Provide the [x, y] coordinate of the cell's center where the given text is located.  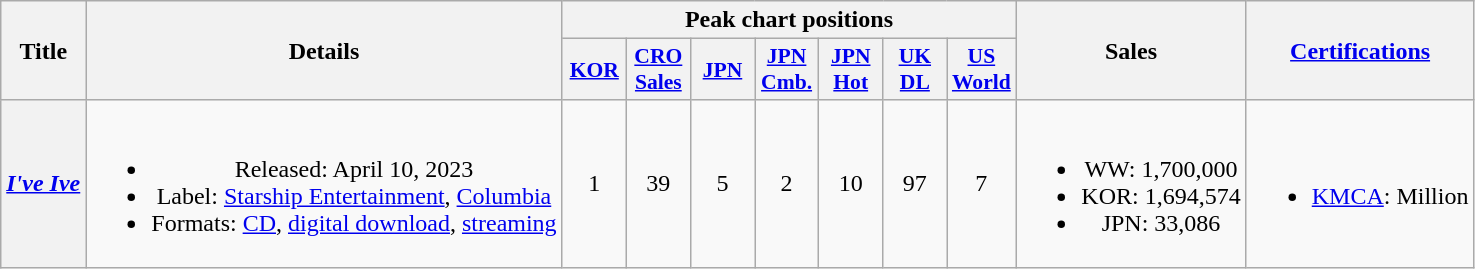
Peak chart positions [789, 20]
5 [722, 184]
Details [324, 50]
97 [915, 184]
CROSales [658, 70]
7 [982, 184]
WW: 1,700,000KOR: 1,694,574JPN: 33,086 [1131, 184]
USWorld [982, 70]
Sales [1131, 50]
JPNHot [851, 70]
KOR [594, 70]
Certifications [1360, 50]
39 [658, 184]
JPN [722, 70]
Title [44, 50]
1 [594, 184]
I've Ive [44, 184]
KMCA: Million [1360, 184]
UKDL [915, 70]
JPNCmb. [787, 70]
2 [787, 184]
Released: April 10, 2023Label: Starship Entertainment, ColumbiaFormats: CD, digital download, streaming [324, 184]
10 [851, 184]
